Search for the cell housing the specified text and yield its (X, Y) center coordinate. 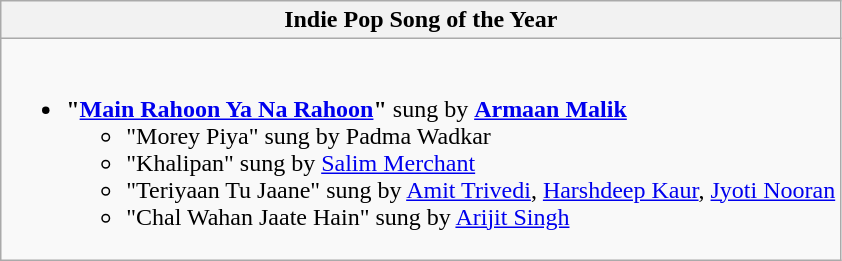
Indie Pop Song of the Year (421, 20)
